Return the [X, Y] coordinate for the center point of the cell that contains the specified text.  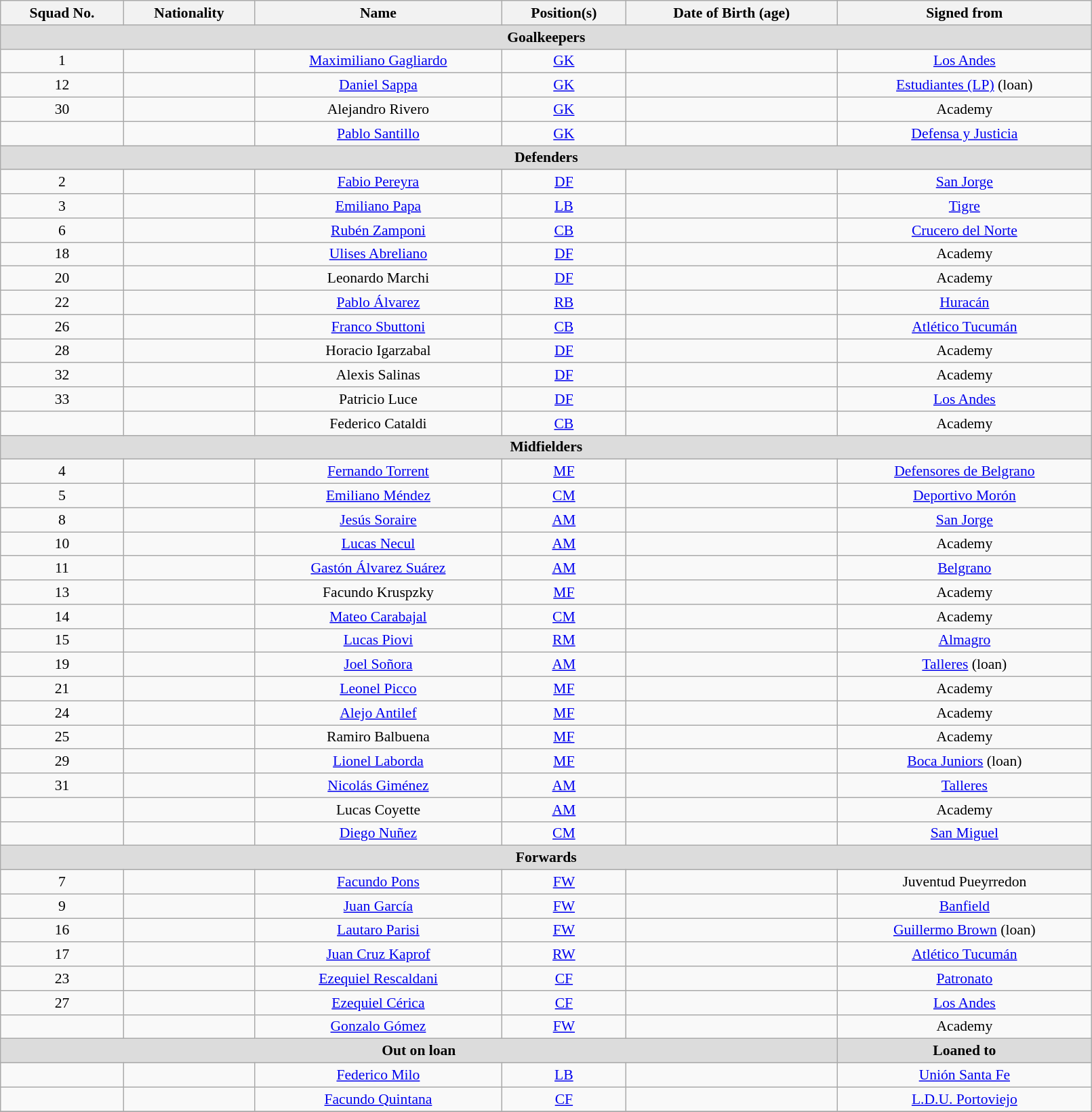
24 [62, 713]
L.D.U. Portoviejo [965, 1099]
33 [62, 399]
Leonel Picco [378, 689]
Rubén Zamponi [378, 230]
19 [62, 665]
Almagro [965, 640]
18 [62, 254]
Forwards [546, 858]
Lucas Coyette [378, 810]
Ezequiel Rescaldani [378, 979]
Loaned to [965, 1051]
Juan García [378, 906]
Facundo Pons [378, 882]
Crucero del Norte [965, 230]
12 [62, 85]
Nicolás Giménez [378, 785]
28 [62, 351]
Joel Soñora [378, 665]
11 [62, 569]
Alejo Antilef [378, 713]
Leonardo Marchi [378, 279]
Tigre [965, 206]
Lautaro Parisi [378, 930]
Daniel Sappa [378, 85]
Date of Birth (age) [732, 13]
21 [62, 689]
1 [62, 61]
RW [564, 955]
Belgrano [965, 569]
8 [62, 520]
Nationality [189, 13]
Horacio Igarzabal [378, 351]
Facundo Kruspzky [378, 592]
Huracán [965, 303]
32 [62, 375]
Boca Juniors (loan) [965, 762]
31 [62, 785]
17 [62, 955]
Franco Sbuttoni [378, 327]
16 [62, 930]
25 [62, 737]
Defenders [546, 158]
29 [62, 762]
22 [62, 303]
RM [564, 640]
Maximiliano Gagliardo [378, 61]
26 [62, 327]
Patricio Luce [378, 399]
Squad No. [62, 13]
Out on loan [419, 1051]
Pablo Álvarez [378, 303]
Lucas Necul [378, 544]
Unión Santa Fe [965, 1075]
Deportivo Morón [965, 496]
Fernando Torrent [378, 472]
Banfield [965, 906]
30 [62, 110]
Signed from [965, 13]
Ulises Abreliano [378, 254]
Guillermo Brown (loan) [965, 930]
Emiliano Papa [378, 206]
Pablo Santillo [378, 133]
Fabio Pereyra [378, 182]
Talleres (loan) [965, 665]
20 [62, 279]
Patronato [965, 979]
Federico Milo [378, 1075]
Defensa y Justicia [965, 133]
Defensores de Belgrano [965, 472]
Juan Cruz Kaprof [378, 955]
Alexis Salinas [378, 375]
9 [62, 906]
14 [62, 617]
10 [62, 544]
Ezequiel Cérica [378, 1003]
Position(s) [564, 13]
Lionel Laborda [378, 762]
15 [62, 640]
Federico Cataldi [378, 424]
RB [564, 303]
23 [62, 979]
Mateo Carabajal [378, 617]
Ramiro Balbuena [378, 737]
Goalkeepers [546, 37]
Midfielders [546, 447]
Jesús Soraire [378, 520]
Lucas Piovi [378, 640]
Gonzalo Gómez [378, 1027]
6 [62, 230]
Emiliano Méndez [378, 496]
27 [62, 1003]
5 [62, 496]
4 [62, 472]
Facundo Quintana [378, 1099]
Name [378, 13]
2 [62, 182]
3 [62, 206]
San Miguel [965, 833]
Gastón Álvarez Suárez [378, 569]
7 [62, 882]
13 [62, 592]
Juventud Pueyrredon [965, 882]
Diego Nuñez [378, 833]
Alejandro Rivero [378, 110]
Estudiantes (LP) (loan) [965, 85]
Talleres [965, 785]
